Find where the given text appears and provide that cell's center as [X, Y] coordinate. 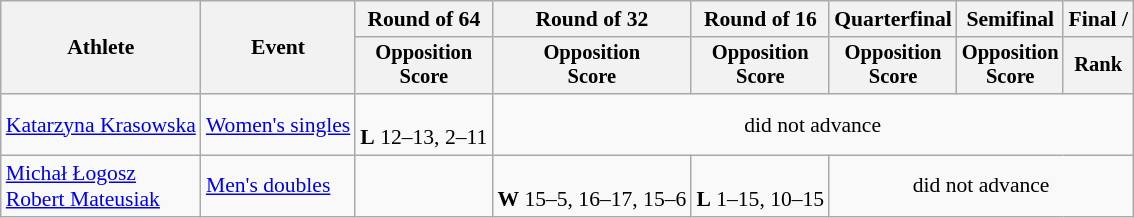
Rank [1098, 66]
Men's doubles [278, 186]
Round of 64 [424, 19]
Michał ŁogoszRobert Mateusiak [101, 186]
L 12–13, 2–11 [424, 124]
W 15–5, 16–17, 15–6 [592, 186]
L 1–15, 10–15 [760, 186]
Katarzyna Krasowska [101, 124]
Women's singles [278, 124]
Semifinal [1010, 19]
Round of 16 [760, 19]
Athlete [101, 48]
Quarterfinal [893, 19]
Event [278, 48]
Round of 32 [592, 19]
Final / [1098, 19]
